Determine the [x, y] coordinate at the center of the cell enclosing the given text.  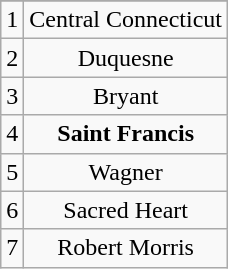
Wagner [126, 172]
4 [12, 134]
Central Connecticut [126, 20]
Robert Morris [126, 248]
1 [12, 20]
5 [12, 172]
Saint Francis [126, 134]
2 [12, 58]
Bryant [126, 96]
Sacred Heart [126, 210]
7 [12, 248]
3 [12, 96]
Duquesne [126, 58]
6 [12, 210]
